Find where the given text appears and provide that cell's center as [X, Y] coordinate. 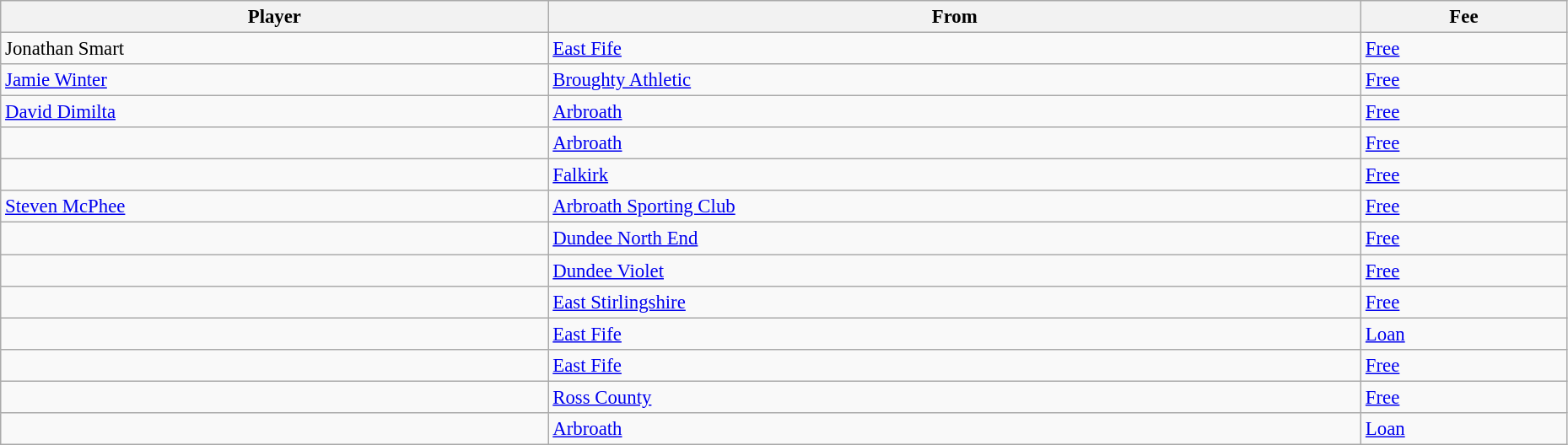
Dundee North End [955, 239]
Broughty Athletic [955, 80]
From [955, 17]
Jonathan Smart [275, 49]
David Dimilta [275, 112]
Jamie Winter [275, 80]
Player [275, 17]
Ross County [955, 397]
Arbroath Sporting Club [955, 206]
East Stirlingshire [955, 302]
Falkirk [955, 175]
Steven McPhee [275, 206]
Fee [1464, 17]
Dundee Violet [955, 271]
